Determine the (X, Y) coordinate at the center of the cell enclosing the given text.  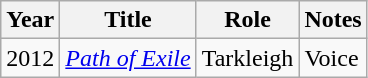
2012 (30, 58)
Tarkleigh (248, 58)
Path of Exile (128, 58)
Notes (333, 20)
Year (30, 20)
Role (248, 20)
Voice (333, 58)
Title (128, 20)
